Output the [x, y] coordinate of the center of the cell containing the given text.  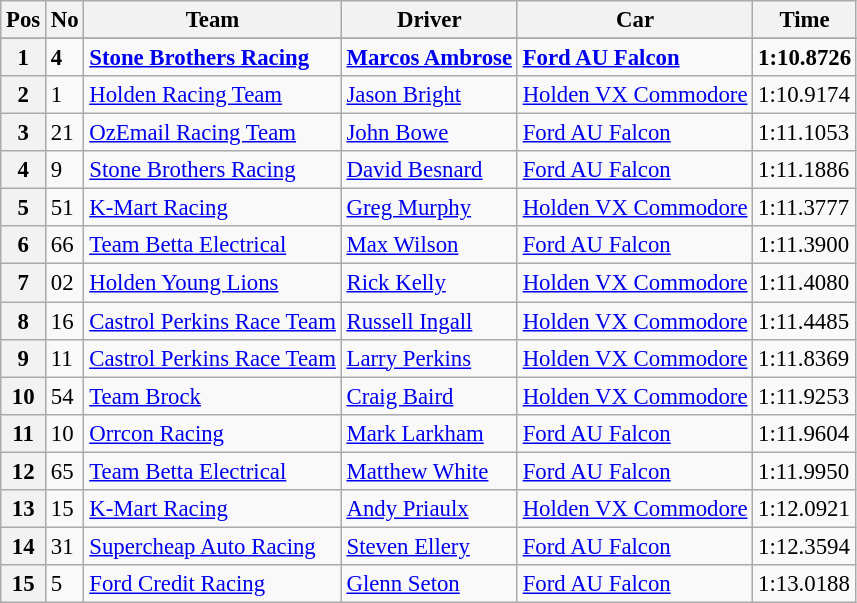
51 [65, 208]
14 [24, 546]
Time [805, 20]
1:12.0921 [805, 509]
12 [24, 471]
66 [65, 245]
Ford Credit Racing [212, 584]
Orrcon Racing [212, 433]
Craig Baird [429, 396]
Holden Young Lions [212, 283]
7 [24, 283]
1:11.8369 [805, 358]
1:11.9253 [805, 396]
65 [65, 471]
1:11.4485 [805, 321]
54 [65, 396]
Supercheap Auto Racing [212, 546]
31 [65, 546]
Matthew White [429, 471]
OzEmail Racing Team [212, 133]
1:11.3900 [805, 245]
Andy Priaulx [429, 509]
1:11.3777 [805, 208]
No [65, 20]
John Bowe [429, 133]
Driver [429, 20]
Rick Kelly [429, 283]
Holden Racing Team [212, 95]
Steven Ellery [429, 546]
Russell Ingall [429, 321]
Glenn Seton [429, 584]
21 [65, 133]
Marcos Ambrose [429, 58]
Car [634, 20]
1:11.1053 [805, 133]
6 [24, 245]
8 [24, 321]
16 [65, 321]
David Besnard [429, 170]
Team Brock [212, 396]
1:13.0188 [805, 584]
3 [24, 133]
13 [24, 509]
1:11.9950 [805, 471]
02 [65, 283]
1:10.9174 [805, 95]
Jason Bright [429, 95]
1:11.1886 [805, 170]
1:10.8726 [805, 58]
1:12.3594 [805, 546]
Greg Murphy [429, 208]
2 [24, 95]
Team [212, 20]
Max Wilson [429, 245]
Pos [24, 20]
Larry Perkins [429, 358]
1:11.9604 [805, 433]
1:11.4080 [805, 283]
Mark Larkham [429, 433]
